Extract the (X, Y) coordinate from the center of the cell holding the provided text.  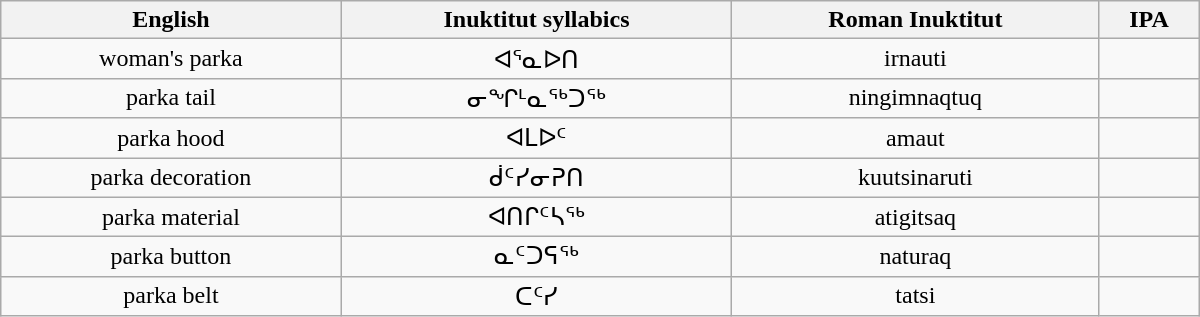
parka belt (171, 296)
parka hood (171, 138)
parka material (171, 217)
tatsi (916, 296)
naturaq (916, 257)
ᓇᑦᑐᕋᖅ (536, 257)
parka decoration (171, 178)
kuutsinaruti (916, 178)
ᑕᑦᓯ (536, 296)
irnauti (916, 59)
woman's parka (171, 59)
ᐊᕐᓇᐅᑎ (536, 59)
English (171, 20)
ᐊᒪᐅᑦ (536, 138)
IPA (1149, 20)
parka button (171, 257)
ᓂᖏᒻᓇᖅᑐᖅ (536, 98)
ningimnaqtuq (916, 98)
ᐊᑎᒋᑦᓴᖅ (536, 217)
parka tail (171, 98)
ᑰᑦᓯᓂᕈᑎ (536, 178)
Roman Inuktitut (916, 20)
amaut (916, 138)
atigitsaq (916, 217)
Inuktitut syllabics (536, 20)
